Return the [x, y] coordinate for the center point of the cell that contains the specified text.  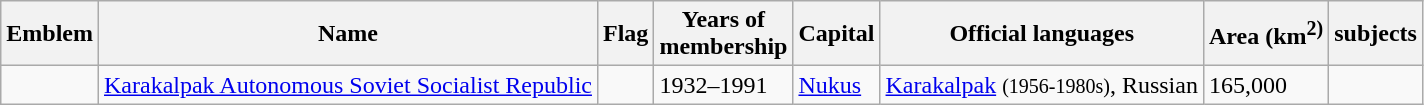
Nukus [836, 85]
Area (km2) [1266, 34]
1932–1991 [724, 85]
Years ofmembership [724, 34]
Official languages [1042, 34]
Emblem [50, 34]
Name [348, 34]
165,000 [1266, 85]
Capital [836, 34]
Karakalpak (1956-1980s), Russian [1042, 85]
Flag [625, 34]
subjects [1376, 34]
Karakalpak Autonomous Soviet Socialist Republic [348, 85]
